Search for the cell housing the specified text and yield its [x, y] center coordinate. 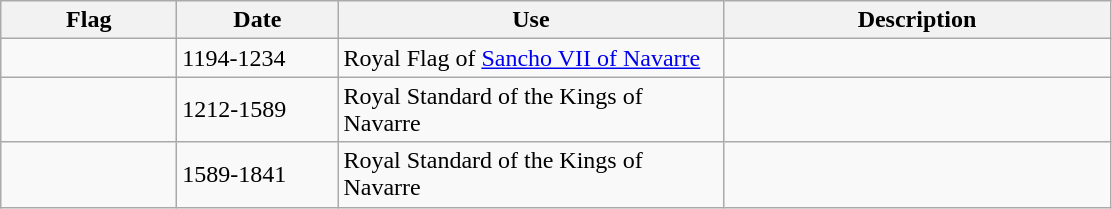
Royal Flag of Sancho VII of Navarre [531, 58]
1589-1841 [258, 174]
Date [258, 20]
Flag [89, 20]
Description [917, 20]
1194-1234 [258, 58]
Use [531, 20]
1212-1589 [258, 110]
